Find where the given text appears and provide that cell's center as [X, Y] coordinate. 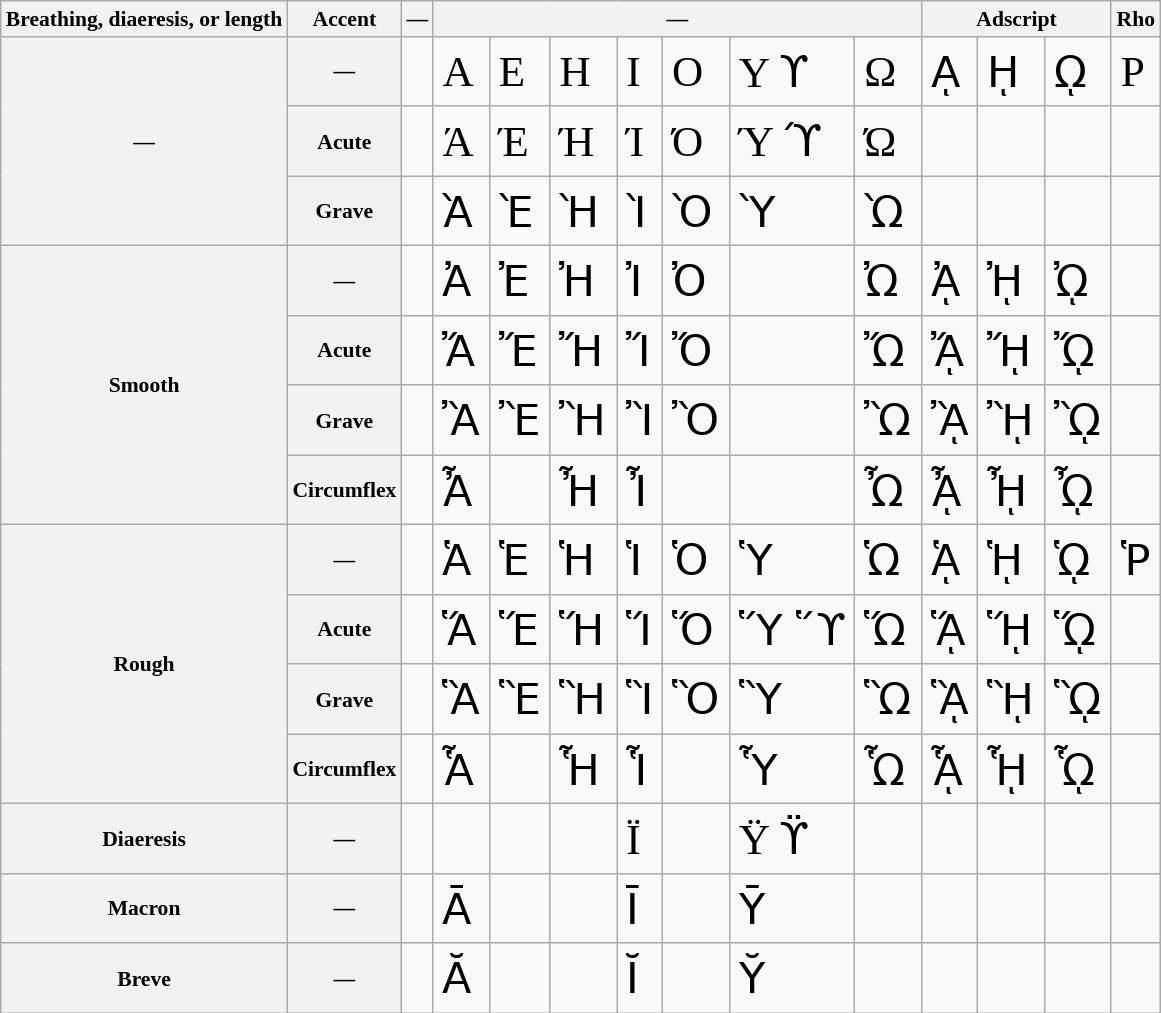
Ὺ [792, 211]
ᾌ [950, 350]
Ᾱ [461, 908]
Ὲ [520, 211]
Ῑ [640, 908]
Ὧ [888, 769]
Ὢ [888, 420]
Ἴ [640, 350]
Rough [144, 664]
Ί [640, 141]
Ὡ [888, 559]
Ὸ [696, 211]
ᾊ [950, 420]
Breve [144, 978]
Ἐ [520, 280]
ᾨ [1078, 280]
Ὠ [888, 280]
ᾯ [1078, 769]
Έ [520, 141]
Ἅ [461, 629]
ᾝ [1012, 629]
ᾬ [1078, 350]
Breathing, diaeresis, or length [144, 19]
Η [584, 71]
Ό [696, 141]
ῌ [1012, 71]
Ώ [888, 141]
Ὀ [696, 280]
Ρ [1136, 71]
Ἁ [461, 559]
Ἠ [584, 280]
Ῠ [792, 978]
Ἀ [461, 280]
Ἧ [584, 769]
Ἑ [520, 559]
Ὦ [888, 490]
Ἂ [461, 420]
Ἆ [461, 490]
Ἱ [640, 559]
Ὁ [696, 559]
ᾜ [1012, 350]
Ἡ [584, 559]
ᾪ [1078, 420]
Ῡ [792, 908]
Ε [520, 71]
Ἤ [584, 350]
Ἒ [520, 420]
ᾫ [1078, 699]
Macron [144, 908]
Ὄ [696, 350]
Ω [888, 71]
Ἷ [640, 769]
Diaeresis [144, 838]
Ϊ [640, 838]
Ὑ [792, 559]
Ὼ [888, 211]
Ο [696, 71]
Ὤ [888, 350]
ᾮ [1078, 490]
Ὴ [584, 211]
ᾛ [1012, 699]
ᾋ [950, 699]
Ὂ [696, 420]
Ι [640, 71]
Υ ϒ [792, 71]
Ά [461, 141]
Α [461, 71]
ᾈ [950, 280]
ᾏ [950, 769]
ᾚ [1012, 420]
Adscript [1017, 19]
Accent [344, 19]
Ὰ [461, 211]
ᾞ [1012, 490]
Ἶ [640, 490]
Ύ ϓ [792, 141]
Ἔ [520, 350]
Ὗ [792, 769]
Ὥ [888, 629]
Ὕ ῞ϒ [792, 629]
Ῥ [1136, 559]
Ἰ [640, 280]
Ἦ [584, 490]
Ὣ [888, 699]
ᾙ [1012, 559]
Ἥ [584, 629]
Smooth [144, 384]
Ἵ [640, 629]
ᾭ [1078, 629]
ᾎ [950, 490]
ᾍ [950, 629]
Ῐ [640, 978]
Ἄ [461, 350]
Ή [584, 141]
Ὅ [696, 629]
Rho [1136, 19]
Ᾰ [461, 978]
Ἣ [584, 699]
ᾟ [1012, 769]
Ἳ [640, 699]
ᾩ [1078, 559]
ᾘ [1012, 280]
ῼ [1078, 71]
ᾼ [950, 71]
Ὶ [640, 211]
Ἲ [640, 420]
Ἃ [461, 699]
Ὓ [792, 699]
Ἇ [461, 769]
Ἓ [520, 699]
Ὃ [696, 699]
ᾉ [950, 559]
Ἢ [584, 420]
Ἕ [520, 629]
Ϋ ϔ [792, 838]
